Find where the given text appears and provide that cell's center as (X, Y) coordinate. 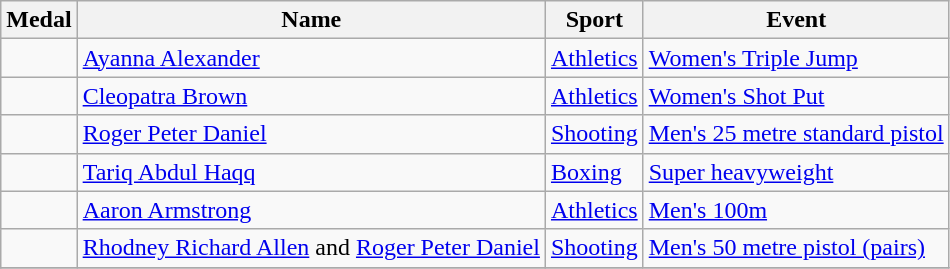
Ayanna Alexander (311, 58)
Medal (39, 20)
Aaron Armstrong (311, 210)
Super heavyweight (796, 172)
Women's Shot Put (796, 96)
Name (311, 20)
Boxing (594, 172)
Men's 100m (796, 210)
Sport (594, 20)
Men's 25 metre standard pistol (796, 134)
Rhodney Richard Allen and Roger Peter Daniel (311, 248)
Tariq Abdul Haqq (311, 172)
Men's 50 metre pistol (pairs) (796, 248)
Roger Peter Daniel (311, 134)
Event (796, 20)
Cleopatra Brown (311, 96)
Women's Triple Jump (796, 58)
